Capture the cell that displays the provided text and extract its [X, Y] central coordinate. 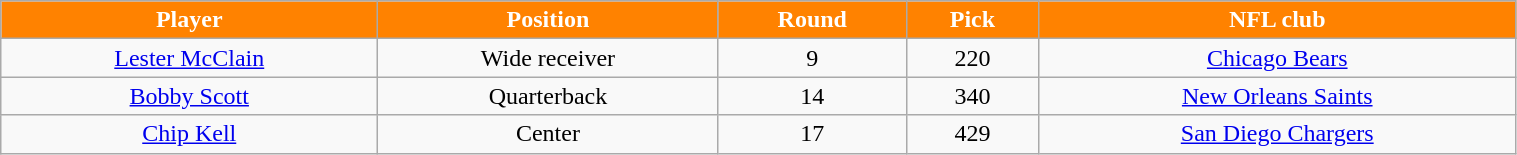
Lester McClain [190, 58]
340 [972, 96]
429 [972, 134]
14 [812, 96]
Pick [972, 20]
Player [190, 20]
Position [548, 20]
Chicago Bears [1277, 58]
220 [972, 58]
Chip Kell [190, 134]
Center [548, 134]
Wide receiver [548, 58]
Round [812, 20]
17 [812, 134]
Quarterback [548, 96]
9 [812, 58]
San Diego Chargers [1277, 134]
NFL club [1277, 20]
New Orleans Saints [1277, 96]
Bobby Scott [190, 96]
